Return (x, y) of the center of cell containing provided text 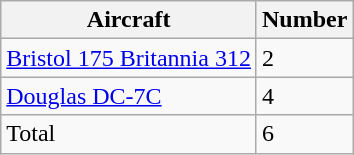
Number (304, 20)
2 (304, 58)
Total (129, 134)
4 (304, 96)
Aircraft (129, 20)
Bristol 175 Britannia 312 (129, 58)
Douglas DC-7C (129, 96)
6 (304, 134)
